From the cell containing the given text, extract its center point as (X, Y) coordinate. 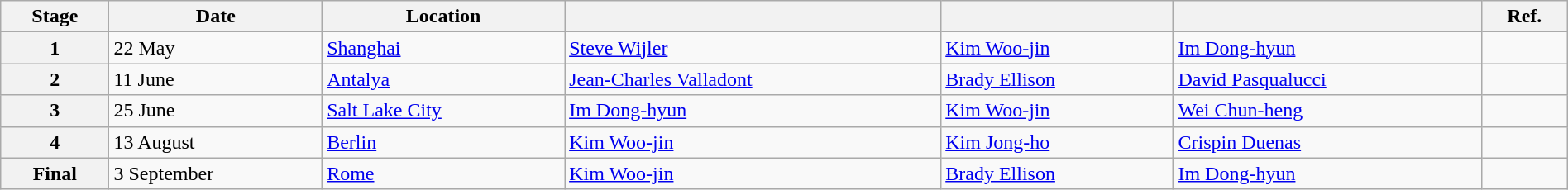
Ref. (1524, 17)
Date (216, 17)
Antalya (443, 79)
3 (55, 111)
David Pasqualucci (1327, 79)
Rome (443, 173)
Salt Lake City (443, 111)
Shanghai (443, 48)
Crispin Duenas (1327, 142)
11 June (216, 79)
25 June (216, 111)
Stage (55, 17)
4 (55, 142)
3 September (216, 173)
Kim Jong-ho (1057, 142)
Berlin (443, 142)
1 (55, 48)
Steve Wijler (753, 48)
Location (443, 17)
2 (55, 79)
Wei Chun-heng (1327, 111)
Jean-Charles Valladont (753, 79)
22 May (216, 48)
13 August (216, 142)
Final (55, 173)
